Output the (X, Y) coordinate of the center of the cell containing the given text.  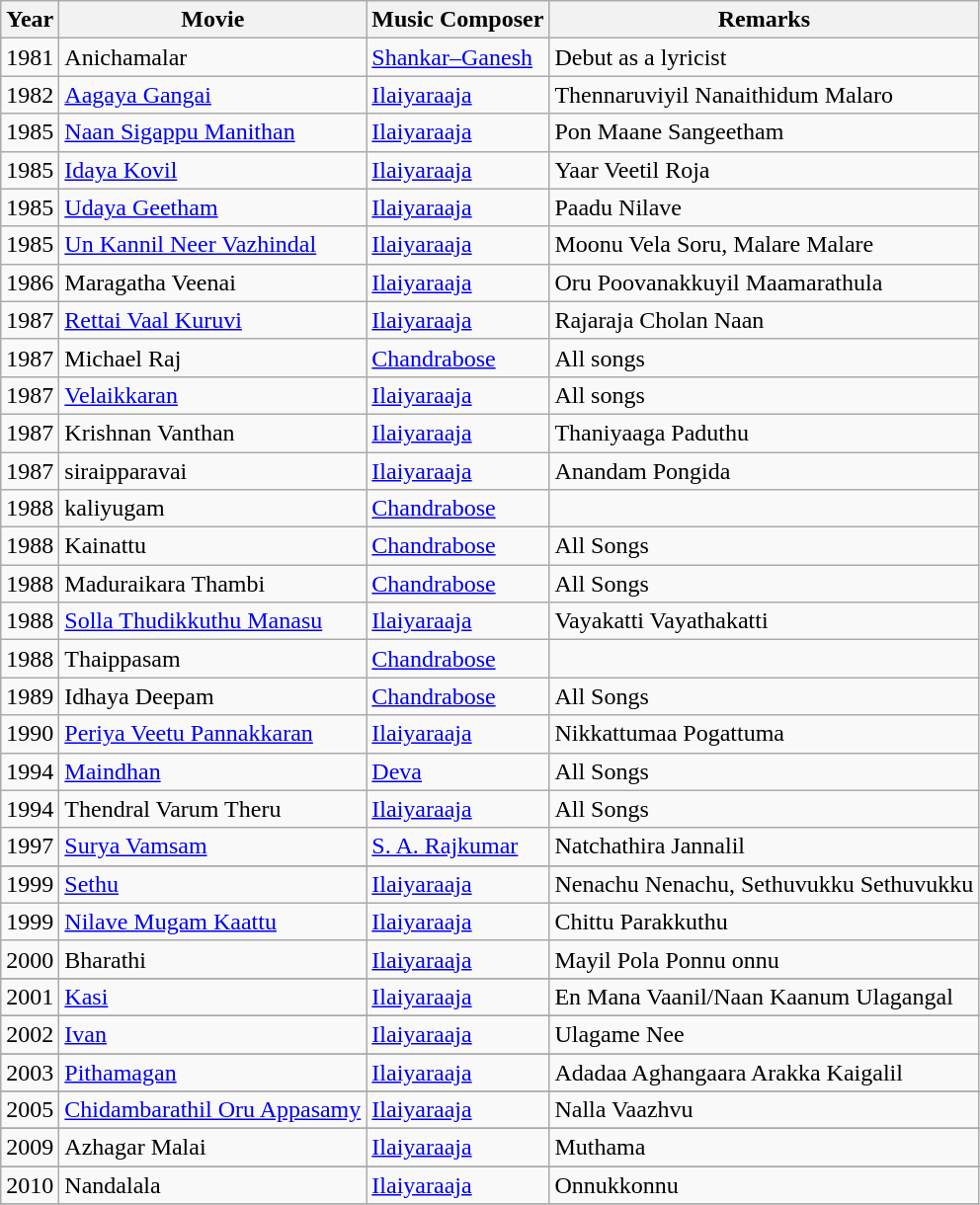
Rajaraja Cholan Naan (765, 320)
Oru Poovanakkuyil Maamarathula (765, 282)
1982 (30, 95)
Muthama (765, 1148)
Velaikkaran (213, 395)
Michael Raj (213, 358)
Nalla Vaazhvu (765, 1110)
Maragatha Veenai (213, 282)
Kainattu (213, 546)
Nandalala (213, 1185)
Bharathi (213, 959)
Periya Veetu Pannakkaran (213, 734)
Maindhan (213, 771)
Ivan (213, 1034)
Krishnan Vanthan (213, 433)
Nenachu Nenachu, Sethuvukku Sethuvukku (765, 884)
Thaippasam (213, 659)
Nikkattumaa Pogattuma (765, 734)
kaliyugam (213, 509)
1989 (30, 696)
Idhaya Deepam (213, 696)
Mayil Pola Ponnu onnu (765, 959)
Moonu Vela Soru, Malare Malare (765, 245)
2009 (30, 1148)
Azhagar Malai (213, 1148)
Rettai Vaal Kuruvi (213, 320)
Music Composer (458, 20)
Remarks (765, 20)
En Mana Vaanil/Naan Kaanum Ulagangal (765, 997)
Pithamagan (213, 1072)
Sethu (213, 884)
Movie (213, 20)
Naan Sigappu Manithan (213, 132)
S. A. Rajkumar (458, 846)
siraipparavai (213, 471)
Ulagame Nee (765, 1034)
Adadaa Aghangaara Arakka Kaigalil (765, 1072)
Shankar–Ganesh (458, 57)
Solla Thudikkuthu Manasu (213, 621)
2002 (30, 1034)
1981 (30, 57)
Un Kannil Neer Vazhindal (213, 245)
Nilave Mugam Kaattu (213, 922)
Kasi (213, 997)
Yaar Veetil Roja (765, 170)
Thendral Varum Theru (213, 809)
Maduraikara Thambi (213, 584)
Surya Vamsam (213, 846)
Chidambarathil Oru Appasamy (213, 1110)
Aagaya Gangai (213, 95)
Deva (458, 771)
Onnukkonnu (765, 1185)
1986 (30, 282)
Chittu Parakkuthu (765, 922)
Vayakatti Vayathakatti (765, 621)
Thennaruviyil Nanaithidum Malaro (765, 95)
Idaya Kovil (213, 170)
Thaniyaaga Paduthu (765, 433)
Anandam Pongida (765, 471)
Anichamalar (213, 57)
2003 (30, 1072)
2000 (30, 959)
1990 (30, 734)
Debut as a lyricist (765, 57)
2005 (30, 1110)
Year (30, 20)
2001 (30, 997)
1997 (30, 846)
Pon Maane Sangeetham (765, 132)
Udaya Geetham (213, 207)
Paadu Nilave (765, 207)
2010 (30, 1185)
Natchathira Jannalil (765, 846)
